Return the [x, y] coordinate for the center point of the cell that contains the specified text.  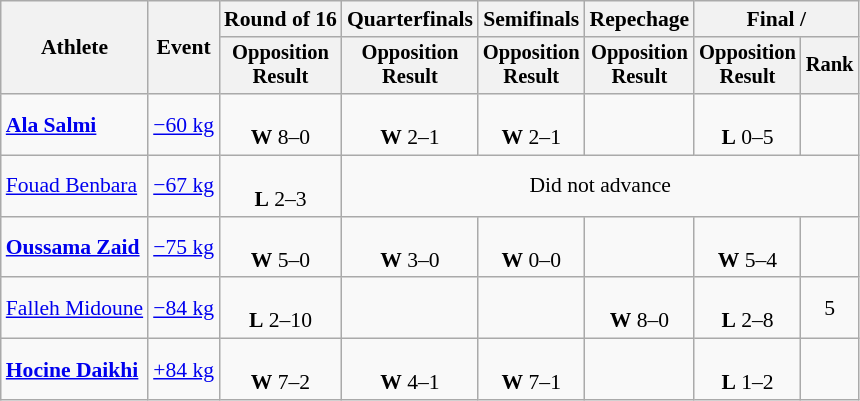
Ala Salmi [74, 124]
−67 kg [184, 186]
L 2–3 [280, 186]
Hocine Daikhi [74, 370]
5 [830, 308]
Athlete [74, 48]
Did not advance [600, 186]
W 0–0 [532, 248]
Fouad Benbara [74, 186]
W 4–1 [410, 370]
−60 kg [184, 124]
W 5–4 [748, 248]
L 0–5 [748, 124]
W 3–0 [410, 248]
+84 kg [184, 370]
−84 kg [184, 308]
Rank [830, 66]
Event [184, 48]
W 7–2 [280, 370]
W 5–0 [280, 248]
Repechage [640, 19]
L 1–2 [748, 370]
Oussama Zaid [74, 248]
Semifinals [532, 19]
−75 kg [184, 248]
L 2–10 [280, 308]
Quarterfinals [410, 19]
Round of 16 [280, 19]
Final / [776, 19]
L 2–8 [748, 308]
W 7–1 [532, 370]
Falleh Midoune [74, 308]
